Determine the [x, y] coordinate at the center of the cell enclosing the given text.  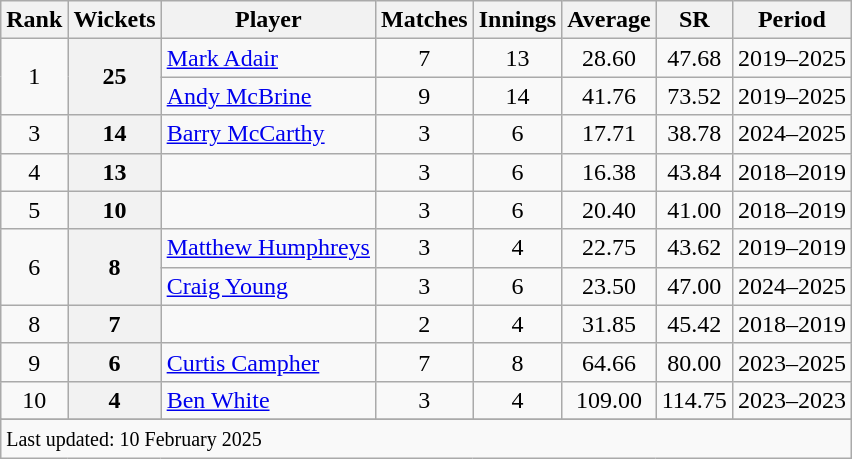
41.76 [610, 96]
Period [792, 20]
Andy McBrine [268, 96]
20.40 [610, 210]
Barry McCarthy [268, 134]
Average [610, 20]
2019–2019 [792, 248]
16.38 [610, 172]
5 [34, 210]
2023–2023 [792, 400]
2 [424, 324]
Matches [424, 20]
Craig Young [268, 286]
Mark Adair [268, 58]
Innings [517, 20]
109.00 [610, 400]
SR [694, 20]
17.71 [610, 134]
Last updated: 10 February 2025 [426, 438]
47.00 [694, 286]
45.42 [694, 324]
Ben White [268, 400]
25 [114, 77]
Wickets [114, 20]
38.78 [694, 134]
28.60 [610, 58]
43.62 [694, 248]
Rank [34, 20]
31.85 [610, 324]
41.00 [694, 210]
1 [34, 77]
64.66 [610, 362]
80.00 [694, 362]
23.50 [610, 286]
73.52 [694, 96]
47.68 [694, 58]
22.75 [610, 248]
2023–2025 [792, 362]
114.75 [694, 400]
Matthew Humphreys [268, 248]
Player [268, 20]
43.84 [694, 172]
Curtis Campher [268, 362]
